Provide the (X, Y) coordinate of the cell's center where the given text is located.  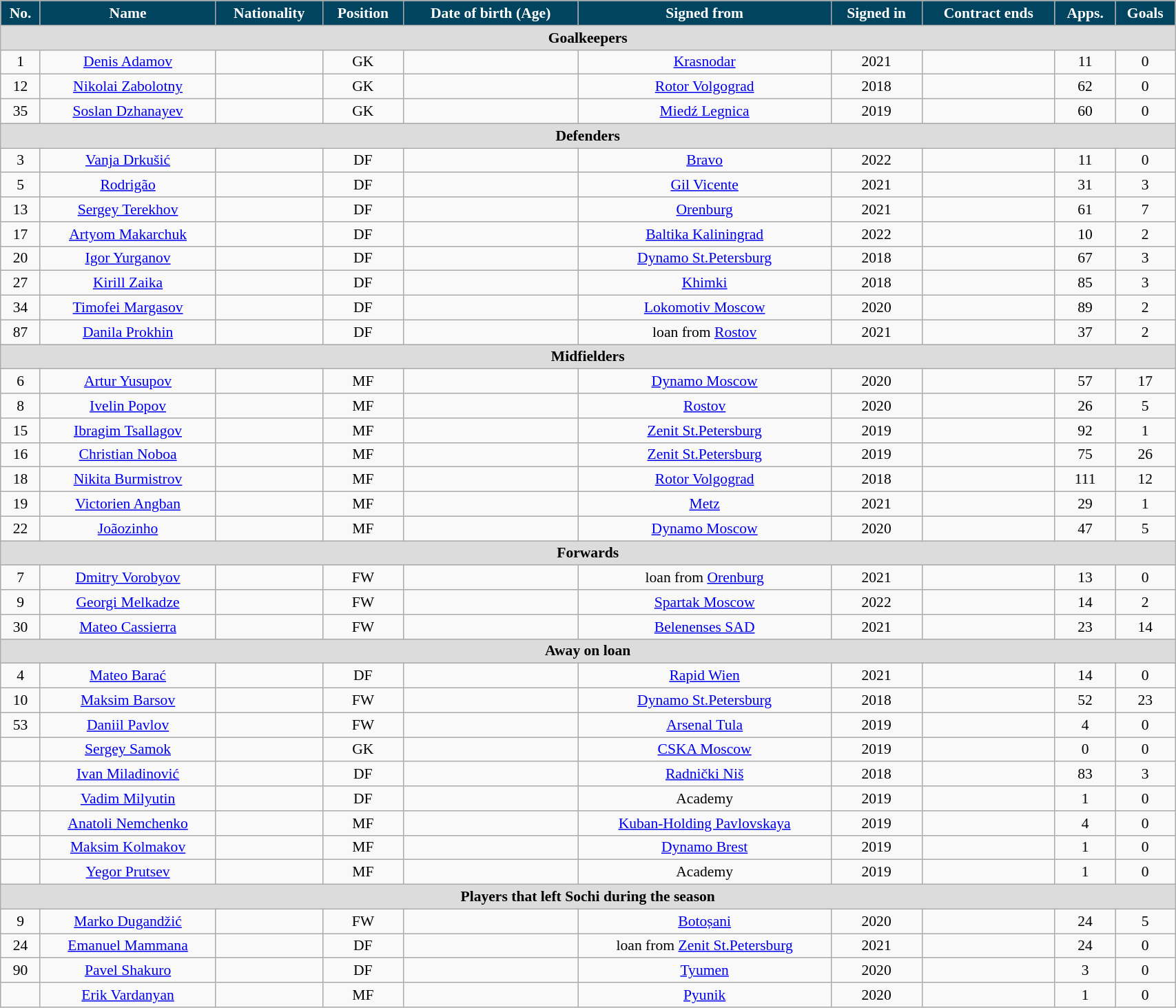
Maksim Kolmakov (127, 847)
Ivelin Popov (127, 406)
83 (1085, 774)
92 (1085, 431)
Anatoli Nemchenko (127, 823)
37 (1085, 332)
Metz (704, 504)
Arsenal Tula (704, 725)
Signed from (704, 13)
Nikita Burmistrov (127, 480)
Kirill Zaika (127, 283)
Defenders (588, 136)
20 (21, 258)
Nationality (269, 13)
Igor Yurganov (127, 258)
Players that left Sochi during the season (588, 897)
16 (21, 455)
Date of birth (Age) (491, 13)
Vadim Milyutin (127, 799)
Mateo Barać (127, 676)
Miedź Legnica (704, 112)
Pyunik (704, 995)
35 (21, 112)
34 (21, 308)
60 (1085, 112)
Bravo (704, 161)
75 (1085, 455)
15 (21, 431)
Goalkeepers (588, 38)
Goals (1145, 13)
Artur Yusupov (127, 382)
61 (1085, 209)
Botoșani (704, 921)
Christian Noboa (127, 455)
Soslan Dzhanayev (127, 112)
Forwards (588, 553)
Belenenses SAD (704, 627)
8 (21, 406)
85 (1085, 283)
31 (1085, 185)
Maksim Barsov (127, 701)
Tyumen (704, 971)
29 (1085, 504)
67 (1085, 258)
18 (21, 480)
Ivan Miladinović (127, 774)
loan from Rostov (704, 332)
Spartak Moscow (704, 602)
CSKA Moscow (704, 750)
Rapid Wien (704, 676)
Emanuel Mammana (127, 946)
47 (1085, 528)
Gil Vicente (704, 185)
Krasnodar (704, 62)
Joãozinho (127, 528)
Sergey Terekhov (127, 209)
No. (21, 13)
Position (363, 13)
89 (1085, 308)
Georgi Melkadze (127, 602)
Baltika Kaliningrad (704, 234)
Rodrigão (127, 185)
Danila Prokhin (127, 332)
62 (1085, 87)
27 (21, 283)
Name (127, 13)
Sergey Samok (127, 750)
Yegor Prutsev (127, 872)
30 (21, 627)
111 (1085, 480)
Apps. (1085, 13)
Dmitry Vorobyov (127, 578)
22 (21, 528)
Erik Vardanyan (127, 995)
Away on loan (588, 651)
53 (21, 725)
Contract ends (988, 13)
Daniil Pavlov (127, 725)
Signed in (876, 13)
Ibragim Tsallagov (127, 431)
Khimki (704, 283)
Vanja Drkušić (127, 161)
Nikolai Zabolotny (127, 87)
19 (21, 504)
Rostov (704, 406)
Marko Dugandžić (127, 921)
Orenburg (704, 209)
Kuban-Holding Pavlovskaya (704, 823)
loan from Zenit St.Petersburg (704, 946)
6 (21, 382)
Mateo Cassierra (127, 627)
Artyom Makarchuk (127, 234)
Lokomotiv Moscow (704, 308)
Dynamo Brest (704, 847)
90 (21, 971)
87 (21, 332)
52 (1085, 701)
Denis Adamov (127, 62)
Radnički Niš (704, 774)
loan from Orenburg (704, 578)
Pavel Shakuro (127, 971)
Midfielders (588, 357)
Victorien Angban (127, 504)
Timofei Margasov (127, 308)
57 (1085, 382)
